Determine the (X, Y) coordinate at the center of the cell enclosing the given text.  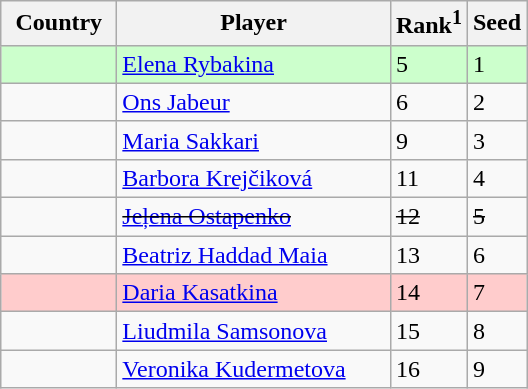
8 (496, 331)
Veronika Kudermetova (254, 369)
Maria Sakkari (254, 140)
Seed (496, 24)
14 (428, 293)
Ons Jabeur (254, 102)
11 (428, 178)
4 (496, 178)
Jeļena Ostapenko (254, 217)
Rank1 (428, 24)
16 (428, 369)
Daria Kasatkina (254, 293)
15 (428, 331)
Barbora Krejčiková (254, 178)
12 (428, 217)
Player (254, 24)
1 (496, 64)
7 (496, 293)
Country (59, 24)
Beatriz Haddad Maia (254, 255)
2 (496, 102)
Elena Rybakina (254, 64)
Liudmila Samsonova (254, 331)
13 (428, 255)
3 (496, 140)
